Locate the cell with the specified text and output its (x, y) center coordinate. 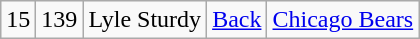
139 (60, 20)
Chicago Bears (343, 20)
Lyle Sturdy (145, 20)
Back (237, 20)
15 (18, 20)
